Return (x, y) of the center of cell containing provided text 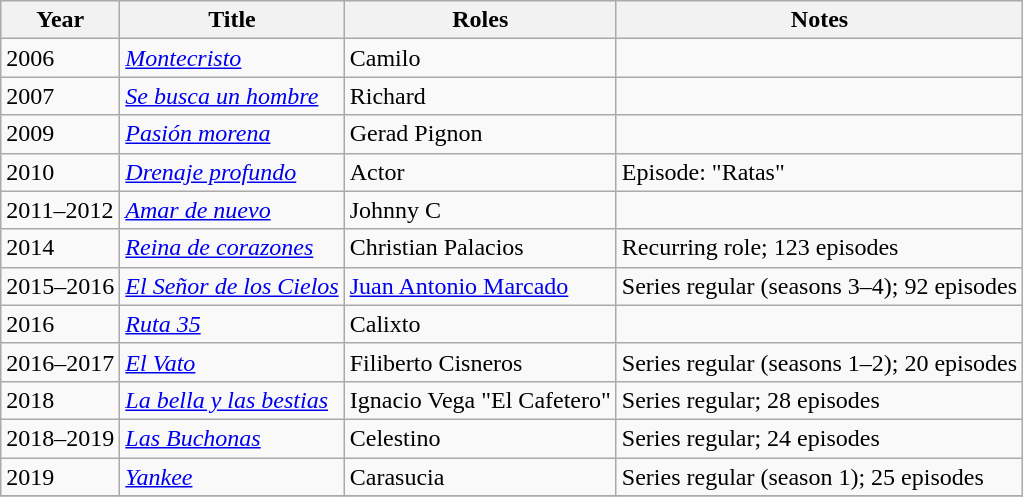
2019 (60, 477)
Title (232, 20)
Johnny C (480, 210)
Ruta 35 (232, 324)
2006 (60, 58)
2016 (60, 324)
2010 (60, 172)
Montecristo (232, 58)
2015–2016 (60, 286)
Gerad Pignon (480, 134)
Drenaje profundo (232, 172)
Christian Palacios (480, 248)
Series regular; 24 episodes (819, 438)
Pasión morena (232, 134)
Series regular (seasons 3–4); 92 episodes (819, 286)
Actor (480, 172)
2016–2017 (60, 362)
Se busca un hombre (232, 96)
Celestino (480, 438)
Yankee (232, 477)
2018 (60, 400)
Recurring role; 123 episodes (819, 248)
Notes (819, 20)
2009 (60, 134)
La bella y las bestias (232, 400)
2018–2019 (60, 438)
Filiberto Cisneros (480, 362)
Camilo (480, 58)
Series regular; 28 episodes (819, 400)
Richard (480, 96)
Juan Antonio Marcado (480, 286)
2011–2012 (60, 210)
El Vato (232, 362)
Episode: "Ratas" (819, 172)
Reina de corazones (232, 248)
Las Buchonas (232, 438)
Calixto (480, 324)
2014 (60, 248)
Series regular (seasons 1–2); 20 episodes (819, 362)
Roles (480, 20)
El Señor de los Cielos (232, 286)
2007 (60, 96)
Ignacio Vega "El Cafetero" (480, 400)
Series regular (season 1); 25 episodes (819, 477)
Amar de nuevo (232, 210)
Year (60, 20)
Carasucia (480, 477)
